Determine the [x, y] coordinate at the center of the cell enclosing the given text.  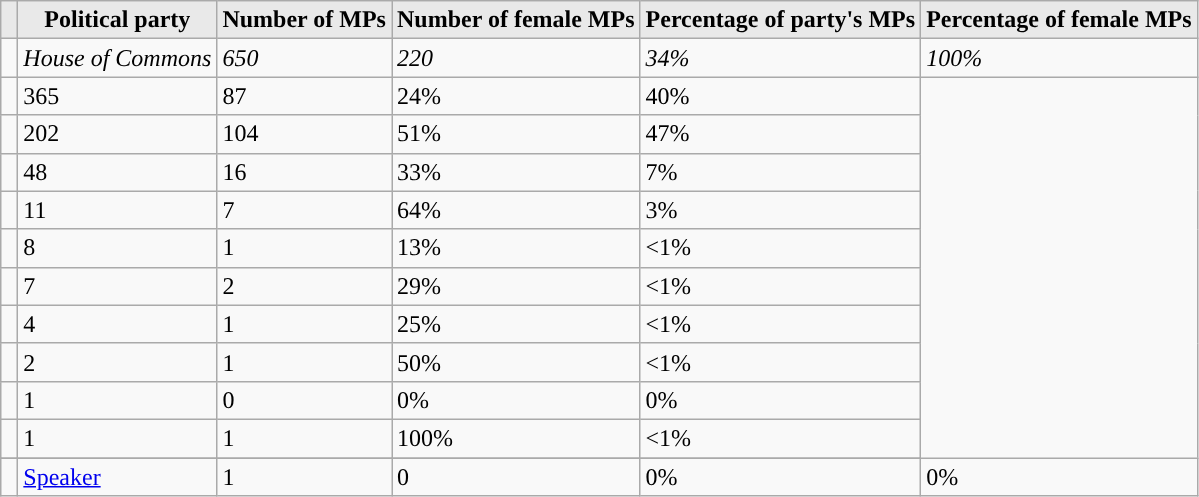
13% [516, 248]
7% [780, 172]
33% [516, 172]
11 [118, 210]
Political party [118, 20]
87 [304, 96]
365 [118, 96]
Number of female MPs [516, 20]
34% [780, 58]
51% [516, 134]
29% [516, 286]
16 [304, 172]
Number of MPs [304, 20]
202 [118, 134]
4 [118, 324]
47% [780, 134]
Percentage of party's MPs [780, 20]
24% [516, 96]
3% [780, 210]
650 [304, 58]
Speaker [118, 477]
48 [118, 172]
104 [304, 134]
220 [516, 58]
64% [516, 210]
Percentage of female MPs [1059, 20]
8 [118, 248]
25% [516, 324]
House of Commons [118, 58]
40% [780, 96]
50% [516, 362]
